Pinpoint the cell where the given text exists, returning its (x, y) midpoint coordinate. 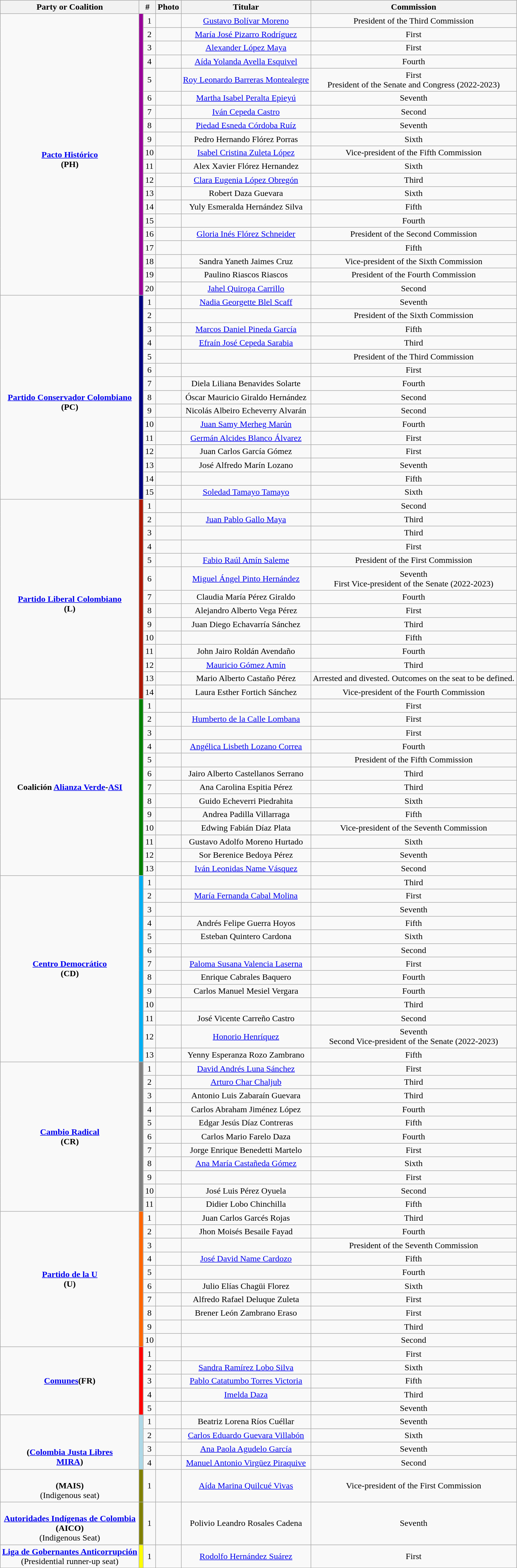
# (147, 7)
Carlos Eduardo Guevara Villabón (246, 1435)
María José Pizarro Rodríguez (246, 34)
Ana María Castañeda Gómez (246, 1164)
Antonio Luis Zabaraín Guevara (246, 1096)
Sor Berenice Bedoya Pérez (246, 855)
20 (149, 288)
Pedro Hernando Flórez Porras (246, 139)
Aída Yolanda Avella Esquivel (246, 61)
Julio Elías Chagüi Florez (246, 1286)
Gloria Inés Flórez Schneider (246, 234)
Edgar Jesús Díaz Contreras (246, 1123)
Andrea Padilla Villarraga (246, 814)
Comunes(FR) (70, 1381)
José Luis Pérez Oyuela (246, 1191)
Carlos Abraham Jiménez López (246, 1109)
Didier Lobo Chinchilla (246, 1204)
Fabio Raúl Amín Saleme (246, 560)
Manuel Antonio Virgüez Piraquive (246, 1462)
Jorge Enrique Benedetti Martelo (246, 1150)
Andrés Felipe Guerra Hoyos (246, 923)
Vice-president of the Fifth Commission (414, 152)
President of the Seventh Commission (414, 1245)
Seventh First Vice-president of the Senate (2022-2023) (414, 578)
Alejandro Alberto Vega Pérez (246, 610)
Aída Marina Quilcué Vivas (246, 1486)
Arturo Char Chaljub (246, 1082)
Brener León Zambrano Eraso (246, 1313)
Cambio Radical(CR) (70, 1136)
Ana Paola Agudelo García (246, 1449)
First President of the Senate and Congress (2022-2023) (414, 80)
(Colombia Justa LibresMIRA) (70, 1442)
Photo (169, 7)
Sandra Yaneth Jaimes Cruz (246, 261)
Juan Carlos García Gómez (246, 452)
Pablo Catatumbo Torres Victoria (246, 1381)
Piedad Esneda Córdoba Ruíz (246, 125)
Alex Xavier Flórez Hernandez (246, 166)
18 (149, 261)
Alfredo Rafael Deluque Zuleta (246, 1300)
Honorio Henríquez (246, 1037)
José David Name Cardozo (246, 1259)
José Vicente Carreño Castro (246, 1018)
Paloma Susana Valencia Laserna (246, 964)
President of the Fifth Commission (414, 760)
Roy Leonardo Barreras Montealegre (246, 80)
Carlos Mario Farelo Daza (246, 1136)
Partido Liberal Colombiano(L) (70, 599)
Miguel Ángel Pinto Hernández (246, 578)
Coalición Alianza Verde-ASI (70, 787)
Enrique Cabrales Baquero (246, 977)
Robert Daza Guevara (246, 193)
Party or Coalition (70, 7)
Yenny Esperanza Rozo Zambrano (246, 1055)
Mauricio Gómez Amín (246, 665)
Autoridades Indígenas de Colombia(AICO)(Indigenous Seat) (70, 1523)
Nadia Georgette Blel Scaff (246, 302)
Paulino Riascos Riascos (246, 275)
Partido de la U(U) (70, 1279)
Juan Diego Echavarría Sánchez (246, 624)
Vice-president of the Fourth Commission (414, 692)
Polivio Leandro Rosales Cadena (246, 1523)
Clara Eugenia López Obregón (246, 180)
Óscar Mauricio Giraldo Hernández (246, 397)
José Alfredo Marín Lozano (246, 465)
Imelda Daza (246, 1395)
Centro Democrático(CD) (70, 969)
Jhon Moisés Besaile Fayad (246, 1231)
16 (149, 234)
Guido Echeverri Piedrahita (246, 801)
17 (149, 248)
Vice-president of the First Commission (414, 1486)
Mario Alberto Castaño Pérez (246, 679)
Titular (246, 7)
Sandra Ramírez Lobo Silva (246, 1367)
Germán Alcides Blanco Álvarez (246, 438)
Liga de Gobernantes Anticorrupción(Presidential runner-up seat) (70, 1556)
Beatriz Lorena Ríos Cuéllar (246, 1422)
Efraín José Cepeda Sarabia (246, 343)
Nicolás Albeiro Echeverry Alvarán (246, 411)
Iván Leonidas Name Vásquez (246, 869)
John Jairo Roldán Avendaño (246, 651)
Vice-president of the Sixth Commission (414, 261)
Partido Conservador Colombiano(PC) (70, 397)
Rodolfo Hernández Suárez (246, 1556)
Pacto Histórico(PH) (70, 155)
(MAIS)(Indigenous seat) (70, 1486)
Martha Isabel Peralta Epieyú (246, 98)
President of the Second Commission (414, 234)
María Fernanda Cabal Molina (246, 896)
President of the Fourth Commission (414, 275)
Juan Samy Merheg Marún (246, 424)
Jahel Quiroga Carrillo (246, 288)
Juan Pablo Gallo Maya (246, 519)
Seventh Second Vice-president of the Senate (2022-2023) (414, 1037)
Claudia María Pérez Giraldo (246, 597)
Iván Cepeda Castro (246, 112)
Juan Carlos Garcés Rojas (246, 1218)
Alexander López Maya (246, 48)
Commission (414, 7)
Gustavo Adolfo Moreno Hurtado (246, 841)
President of the Sixth Commission (414, 316)
Vice-president of the Seventh Commission (414, 828)
Edwing Fabián Díaz Plata (246, 828)
Gustavo Bolívar Moreno (246, 21)
19 (149, 275)
Marcos Daniel Pineda García (246, 329)
Arrested and divested. Outcomes on the seat to be defined. (414, 679)
Laura Esther Fortich Sánchez (246, 692)
Soledad Tamayo Tamayo (246, 492)
Ana Carolina Espitia Pérez (246, 787)
Carlos Manuel Mesiel Vergara (246, 991)
Humberto de la Calle Lombana (246, 719)
Jairo Alberto Castellanos Serrano (246, 773)
Diela Liliana Benavides Solarte (246, 383)
President of the First Commission (414, 560)
David Andrés Luna Sánchez (246, 1068)
Esteban Quintero Cardona (246, 937)
Yuly Esmeralda Hernández Silva (246, 207)
Angélica Lisbeth Lozano Correa (246, 746)
Isabel Cristina Zuleta López (246, 152)
